Pinpoint the cell where the given text exists, returning its [X, Y] midpoint coordinate. 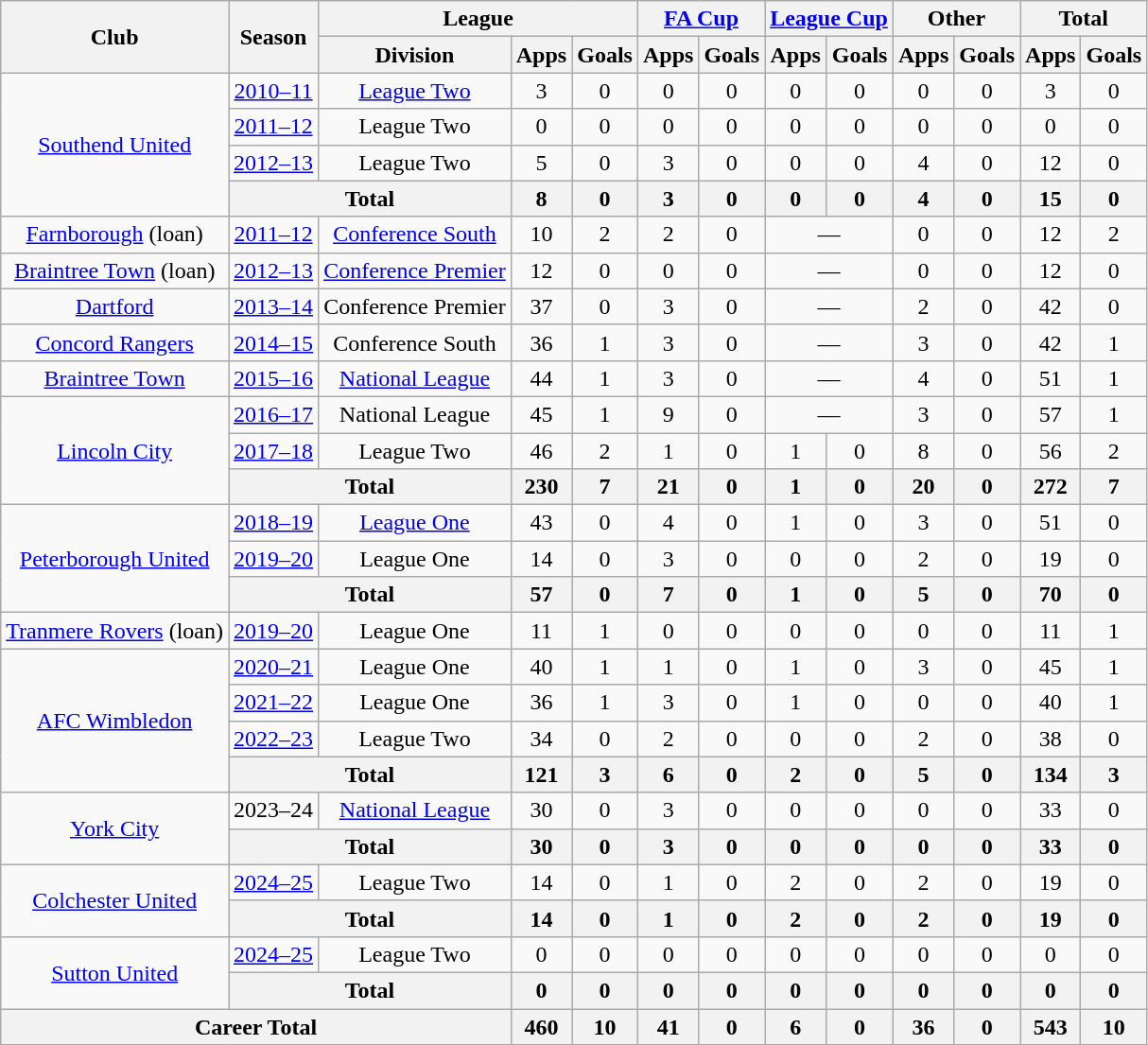
543 [1051, 1026]
Dartford [115, 306]
37 [541, 306]
46 [541, 451]
Concord Rangers [115, 342]
38 [1051, 739]
Farnborough (loan) [115, 235]
AFC Wimbledon [115, 721]
League Cup [829, 19]
2016–17 [274, 414]
9 [668, 414]
2022–23 [274, 739]
Division [415, 55]
Tranmere Rovers (loan) [115, 631]
Club [115, 37]
Southend United [115, 145]
Other [956, 19]
21 [668, 487]
Braintree Town (loan) [115, 270]
70 [1051, 595]
272 [1051, 487]
Sutton United [115, 972]
41 [668, 1026]
2017–18 [274, 451]
2018–19 [274, 523]
15 [1051, 199]
2014–15 [274, 342]
Braintree Town [115, 378]
230 [541, 487]
134 [1051, 775]
York City [115, 828]
121 [541, 775]
34 [541, 739]
2021–22 [274, 703]
Lincoln City [115, 450]
20 [923, 487]
2013–14 [274, 306]
43 [541, 523]
2023–24 [274, 810]
2010–11 [274, 91]
44 [541, 378]
Colchester United [115, 900]
League [478, 19]
2015–16 [274, 378]
Career Total [256, 1026]
2020–21 [274, 667]
Peterborough United [115, 559]
56 [1051, 451]
460 [541, 1026]
Season [274, 37]
FA Cup [701, 19]
